Return the (x, y) coordinate for the center point of the cell that contains the specified text.  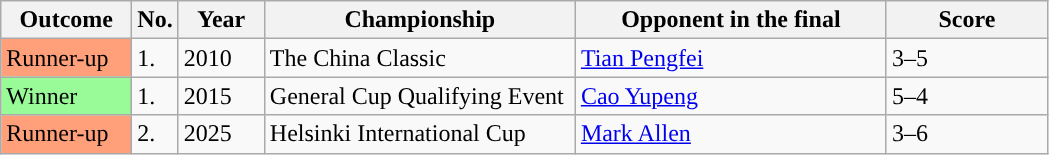
2010 (221, 58)
Outcome (66, 20)
2015 (221, 96)
Mark Allen (730, 134)
2025 (221, 134)
2. (155, 134)
No. (155, 20)
5–4 (966, 96)
The China Classic (420, 58)
Cao Yupeng (730, 96)
Score (966, 20)
3–6 (966, 134)
Helsinki International Cup (420, 134)
Tian Pengfei (730, 58)
Championship (420, 20)
Winner (66, 96)
Year (221, 20)
3–5 (966, 58)
General Cup Qualifying Event (420, 96)
Opponent in the final (730, 20)
